Scan for the cell matching the given text and deliver its [x, y] coordinate at center. 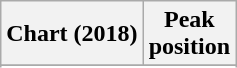
Chart (2018) [72, 34]
Peakposition [189, 34]
